Determine the (X, Y) coordinate at the center of the cell enclosing the given text.  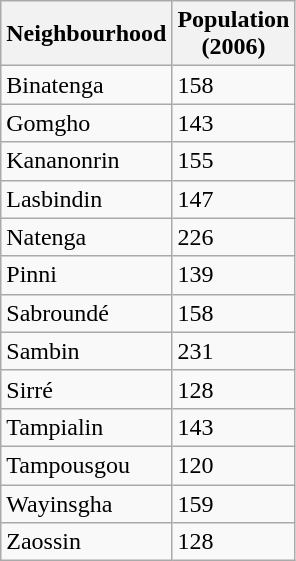
231 (234, 351)
Pinni (86, 275)
159 (234, 503)
Population(2006) (234, 34)
147 (234, 199)
120 (234, 465)
Sabroundé (86, 313)
Sirré (86, 389)
Binatenga (86, 85)
Natenga (86, 237)
Tampousgou (86, 465)
Neighbourhood (86, 34)
155 (234, 161)
Zaossin (86, 542)
139 (234, 275)
Wayinsgha (86, 503)
Tampialin (86, 427)
Kananonrin (86, 161)
226 (234, 237)
Sambin (86, 351)
Gomgho (86, 123)
Lasbindin (86, 199)
